Locate the cell with the specified text and output its [X, Y] center coordinate. 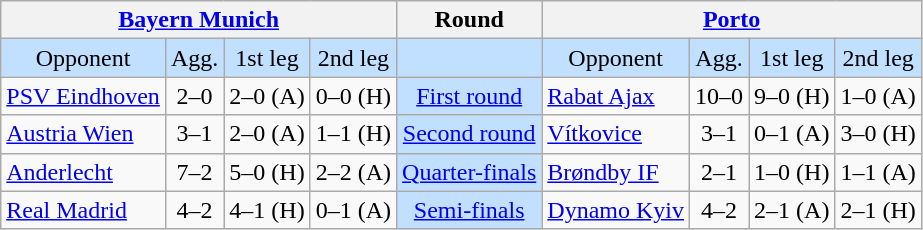
Second round [470, 134]
Semi-finals [470, 210]
2–2 (A) [353, 172]
Anderlecht [84, 172]
1–0 (H) [792, 172]
1–1 (A) [878, 172]
2–1 (H) [878, 210]
4–1 (H) [267, 210]
5–0 (H) [267, 172]
PSV Eindhoven [84, 96]
Austria Wien [84, 134]
Bayern Munich [199, 20]
9–0 (H) [792, 96]
Round [470, 20]
Real Madrid [84, 210]
1–1 (H) [353, 134]
2–0 [194, 96]
3–0 (H) [878, 134]
Rabat Ajax [616, 96]
Brøndby IF [616, 172]
1–0 (A) [878, 96]
Dynamo Kyiv [616, 210]
Quarter-finals [470, 172]
10–0 [720, 96]
Porto [732, 20]
Vítkovice [616, 134]
2–1 [720, 172]
First round [470, 96]
2–1 (A) [792, 210]
7–2 [194, 172]
0–0 (H) [353, 96]
